Locate the cell with the specified text and output its [x, y] center coordinate. 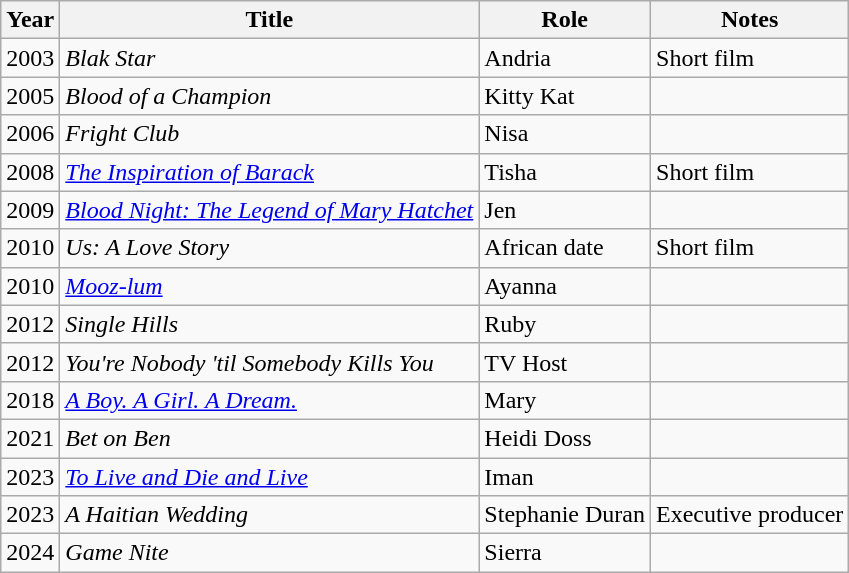
Stephanie Duran [565, 515]
Kitty Kat [565, 96]
You're Nobody 'til Somebody Kills You [270, 362]
Andria [565, 58]
Ayanna [565, 286]
Sierra [565, 553]
A Boy. A Girl. A Dream. [270, 400]
TV Host [565, 362]
Heidi Doss [565, 438]
Year [30, 20]
Fright Club [270, 134]
2018 [30, 400]
2009 [30, 210]
African date [565, 248]
Bet on Ben [270, 438]
Blak Star [270, 58]
Single Hills [270, 324]
To Live and Die and Live [270, 477]
A Haitian Wedding [270, 515]
2005 [30, 96]
Ruby [565, 324]
Us: A Love Story [270, 248]
The Inspiration of Barack [270, 172]
2006 [30, 134]
Title [270, 20]
Game Nite [270, 553]
2024 [30, 553]
Mary [565, 400]
Notes [750, 20]
Blood of a Champion [270, 96]
2008 [30, 172]
Iman [565, 477]
Mooz-lum [270, 286]
Executive producer [750, 515]
2021 [30, 438]
Tisha [565, 172]
2003 [30, 58]
Blood Night: The Legend of Mary Hatchet [270, 210]
Nisa [565, 134]
Jen [565, 210]
Role [565, 20]
